Determine the (X, Y) coordinate at the center of the cell enclosing the given text.  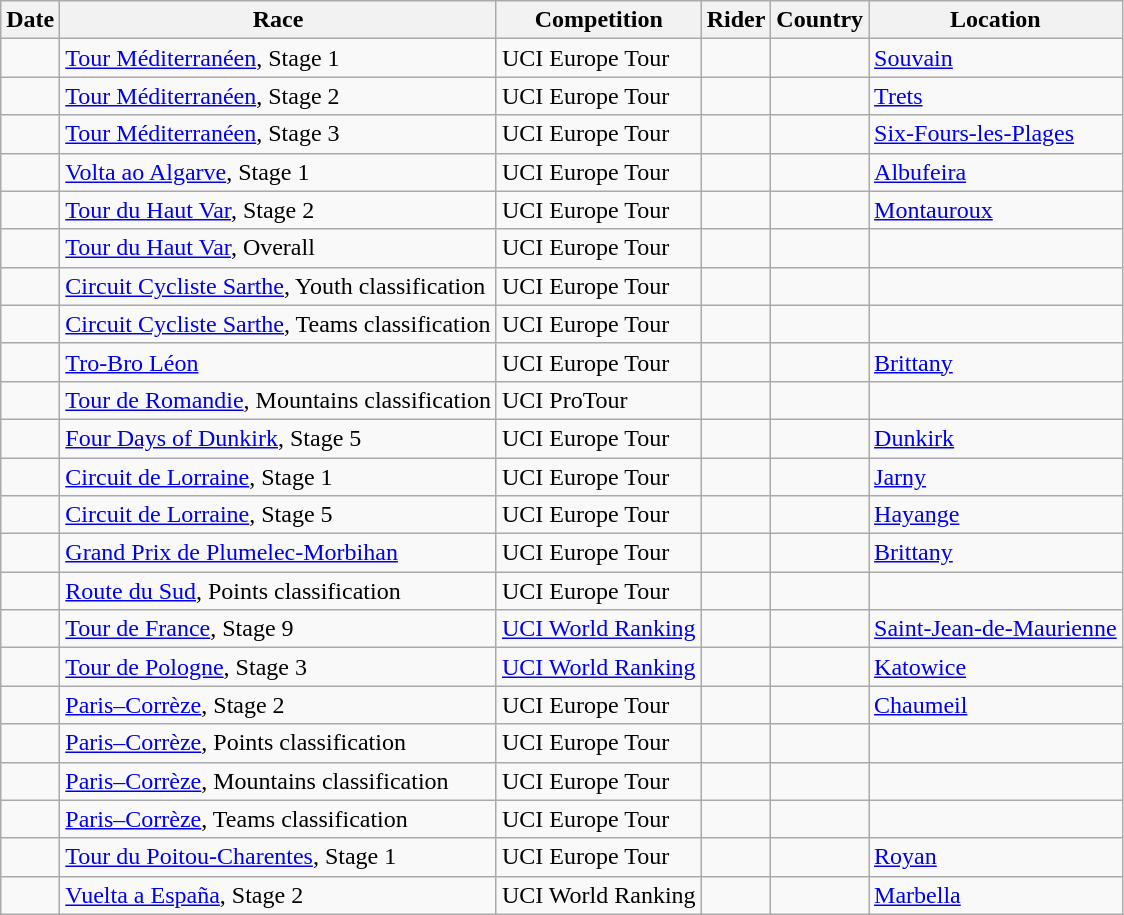
Route du Sud, Points classification (278, 591)
Albufeira (996, 172)
UCI ProTour (598, 400)
Four Days of Dunkirk, Stage 5 (278, 438)
Tour Méditerranéen, Stage 2 (278, 96)
Jarny (996, 477)
Chaumeil (996, 705)
Volta ao Algarve, Stage 1 (278, 172)
Tour du Haut Var, Overall (278, 248)
Tour de Romandie, Mountains classification (278, 400)
Paris–Corrèze, Stage 2 (278, 705)
Tour Méditerranéen, Stage 3 (278, 134)
Location (996, 20)
Race (278, 20)
Katowice (996, 667)
Trets (996, 96)
Souvain (996, 58)
Vuelta a España, Stage 2 (278, 895)
Tour du Haut Var, Stage 2 (278, 210)
Tro-Bro Léon (278, 362)
Montauroux (996, 210)
Paris–Corrèze, Mountains classification (278, 781)
Competition (598, 20)
Circuit Cycliste Sarthe, Teams classification (278, 324)
Tour Méditerranéen, Stage 1 (278, 58)
Tour de Pologne, Stage 3 (278, 667)
Marbella (996, 895)
Tour du Poitou-Charentes, Stage 1 (278, 857)
Rider (736, 20)
Six-Fours-les-Plages (996, 134)
Grand Prix de Plumelec-Morbihan (278, 553)
Date (30, 20)
Saint-Jean-de-Maurienne (996, 629)
Circuit de Lorraine, Stage 1 (278, 477)
Paris–Corrèze, Teams classification (278, 819)
Tour de France, Stage 9 (278, 629)
Circuit de Lorraine, Stage 5 (278, 515)
Dunkirk (996, 438)
Paris–Corrèze, Points classification (278, 743)
Royan (996, 857)
Hayange (996, 515)
Country (820, 20)
Circuit Cycliste Sarthe, Youth classification (278, 286)
